Find where the given text appears and provide that cell's center as (x, y) coordinate. 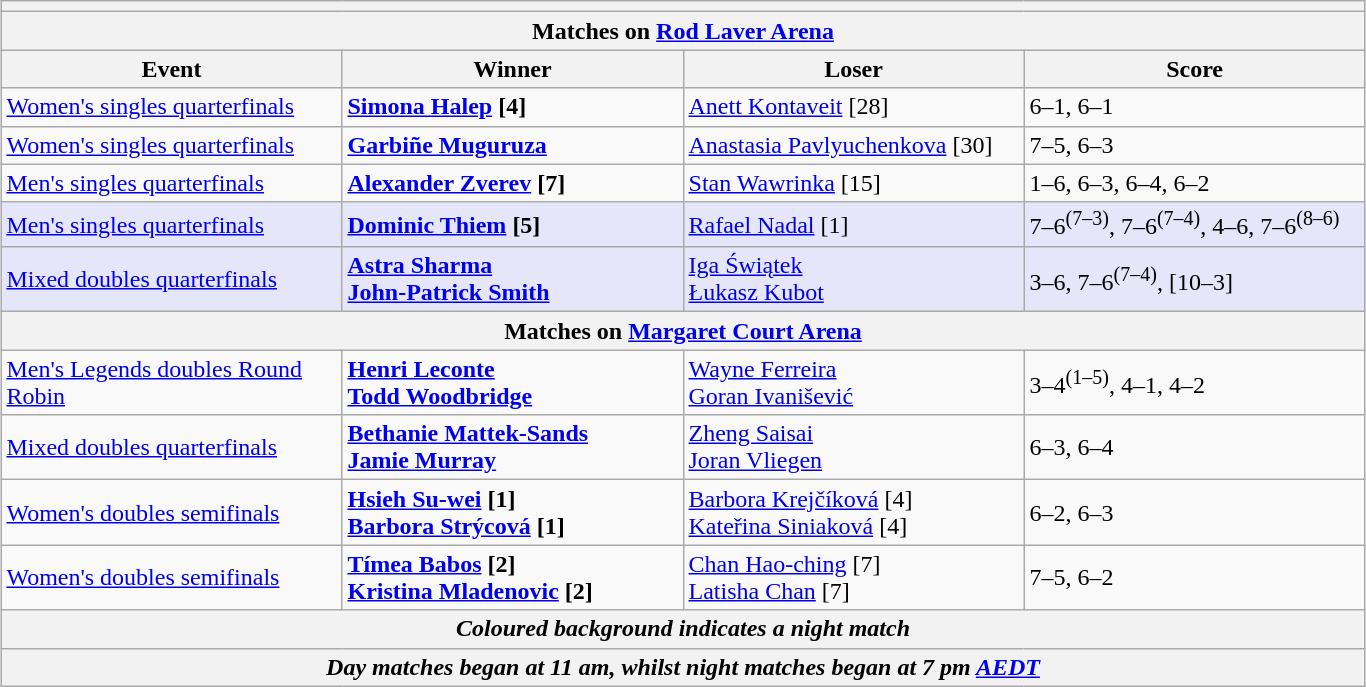
Wayne Ferreira Goran Ivanišević (854, 382)
Stan Wawrinka [15] (854, 183)
Henri Leconte Todd Woodbridge (512, 382)
Rafael Nadal [1] (854, 224)
1–6, 6–3, 6–4, 6–2 (1194, 183)
Event (172, 69)
3–4(1–5), 4–1, 4–2 (1194, 382)
Matches on Margaret Court Arena (683, 331)
Zheng Saisai Joran Vliegen (854, 448)
Chan Hao-ching [7] Latisha Chan [7] (854, 578)
Garbiñe Muguruza (512, 145)
Tímea Babos [2] Kristina Mladenovic [2] (512, 578)
Matches on Rod Laver Arena (683, 31)
Barbora Krejčíková [4] Kateřina Siniaková [4] (854, 512)
Astra Sharma John-Patrick Smith (512, 280)
Dominic Thiem [5] (512, 224)
3–6, 7–6(7–4), [10–3] (1194, 280)
Men's Legends doubles Round Robin (172, 382)
Day matches began at 11 am, whilst night matches began at 7 pm AEDT (683, 667)
Winner (512, 69)
Simona Halep [4] (512, 107)
7–5, 6–3 (1194, 145)
6–2, 6–3 (1194, 512)
Coloured background indicates a night match (683, 629)
7–5, 6–2 (1194, 578)
6–3, 6–4 (1194, 448)
Iga Świątek Łukasz Kubot (854, 280)
Score (1194, 69)
Bethanie Mattek-Sands Jamie Murray (512, 448)
Anett Kontaveit [28] (854, 107)
7–6(7–3), 7–6(7–4), 4–6, 7–6(8–6) (1194, 224)
Anastasia Pavlyuchenkova [30] (854, 145)
Hsieh Su-wei [1] Barbora Strýcová [1] (512, 512)
Loser (854, 69)
6–1, 6–1 (1194, 107)
Alexander Zverev [7] (512, 183)
